From the cell containing the given text, extract its center point as [x, y] coordinate. 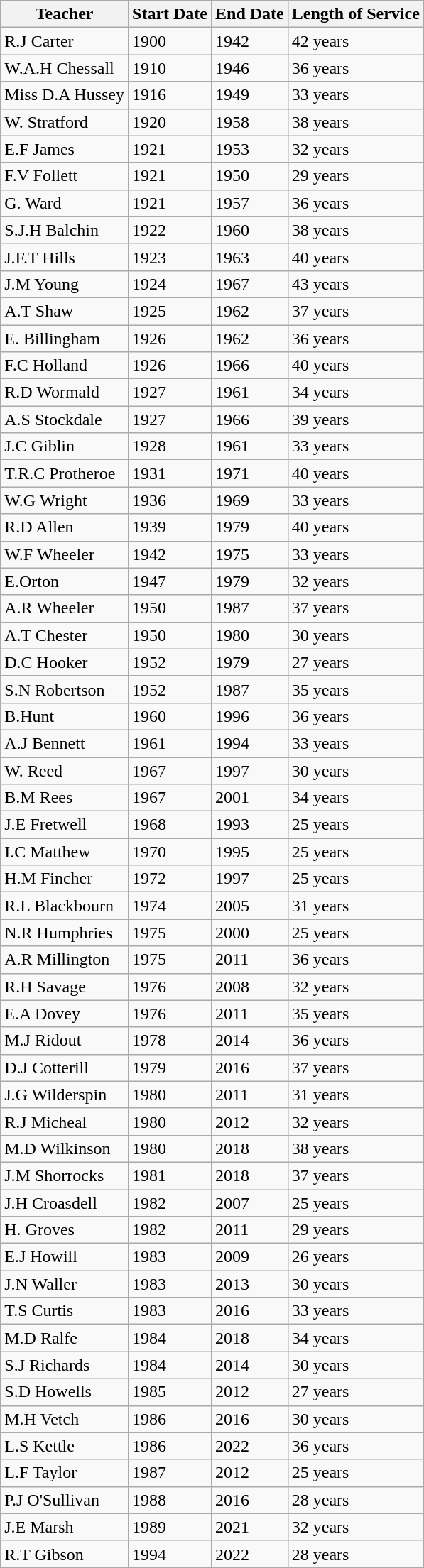
B.Hunt [65, 716]
1972 [170, 879]
H. Groves [65, 1230]
S.D Howells [65, 1392]
2005 [250, 906]
1931 [170, 473]
M.J Ridout [65, 1041]
1928 [170, 446]
W. Stratford [65, 122]
1993 [250, 825]
Miss D.A Hussey [65, 95]
1920 [170, 122]
39 years [355, 420]
G. Ward [65, 203]
J.F.T Hills [65, 257]
F.C Holland [65, 366]
1946 [250, 68]
1923 [170, 257]
1925 [170, 311]
1910 [170, 68]
L.F Taylor [65, 1473]
1988 [170, 1500]
E.J Howill [65, 1257]
R.H Savage [65, 987]
1971 [250, 473]
A.R Millington [65, 960]
L.S Kettle [65, 1446]
D.J Cotterill [65, 1068]
Length of Service [355, 14]
W. Reed [65, 770]
B.M Rees [65, 798]
E.F James [65, 149]
R.J Micheal [65, 1122]
1953 [250, 149]
42 years [355, 41]
R.D Wormald [65, 393]
End Date [250, 14]
1978 [170, 1041]
P.J O'Sullivan [65, 1500]
1957 [250, 203]
2001 [250, 798]
1995 [250, 852]
J.M Shorrocks [65, 1175]
2009 [250, 1257]
S.N Robertson [65, 689]
J.N Waller [65, 1284]
R.J Carter [65, 41]
H.M Fincher [65, 879]
M.D Wilkinson [65, 1148]
1985 [170, 1392]
43 years [355, 284]
T.S Curtis [65, 1311]
1900 [170, 41]
J.C Giblin [65, 446]
N.R Humphries [65, 933]
I.C Matthew [65, 852]
1989 [170, 1527]
1922 [170, 230]
1924 [170, 284]
Teacher [65, 14]
Start Date [170, 14]
A.T Chester [65, 635]
J.E Marsh [65, 1527]
1958 [250, 122]
A.S Stockdale [65, 420]
R.D Allen [65, 527]
1970 [170, 852]
2013 [250, 1284]
2000 [250, 933]
J.E Fretwell [65, 825]
1949 [250, 95]
F.V Follett [65, 176]
E.Orton [65, 581]
E. Billingham [65, 339]
1939 [170, 527]
A.J Bennett [65, 743]
M.D Ralfe [65, 1338]
R.L Blackbourn [65, 906]
E.A Dovey [65, 1014]
A.R Wheeler [65, 608]
1969 [250, 500]
1936 [170, 500]
1916 [170, 95]
R.T Gibson [65, 1554]
A.T Shaw [65, 311]
1996 [250, 716]
S.J.H Balchin [65, 230]
2021 [250, 1527]
2007 [250, 1203]
1981 [170, 1175]
J.M Young [65, 284]
D.C Hooker [65, 662]
1947 [170, 581]
W.G Wright [65, 500]
S.J Richards [65, 1365]
W.A.H Chessall [65, 68]
W.F Wheeler [65, 554]
26 years [355, 1257]
M.H Vetch [65, 1419]
2008 [250, 987]
J.H Croasdell [65, 1203]
1963 [250, 257]
T.R.C Protheroe [65, 473]
J.G Wilderspin [65, 1095]
1968 [170, 825]
1974 [170, 906]
